Locate the cell with the specified text and output its [x, y] center coordinate. 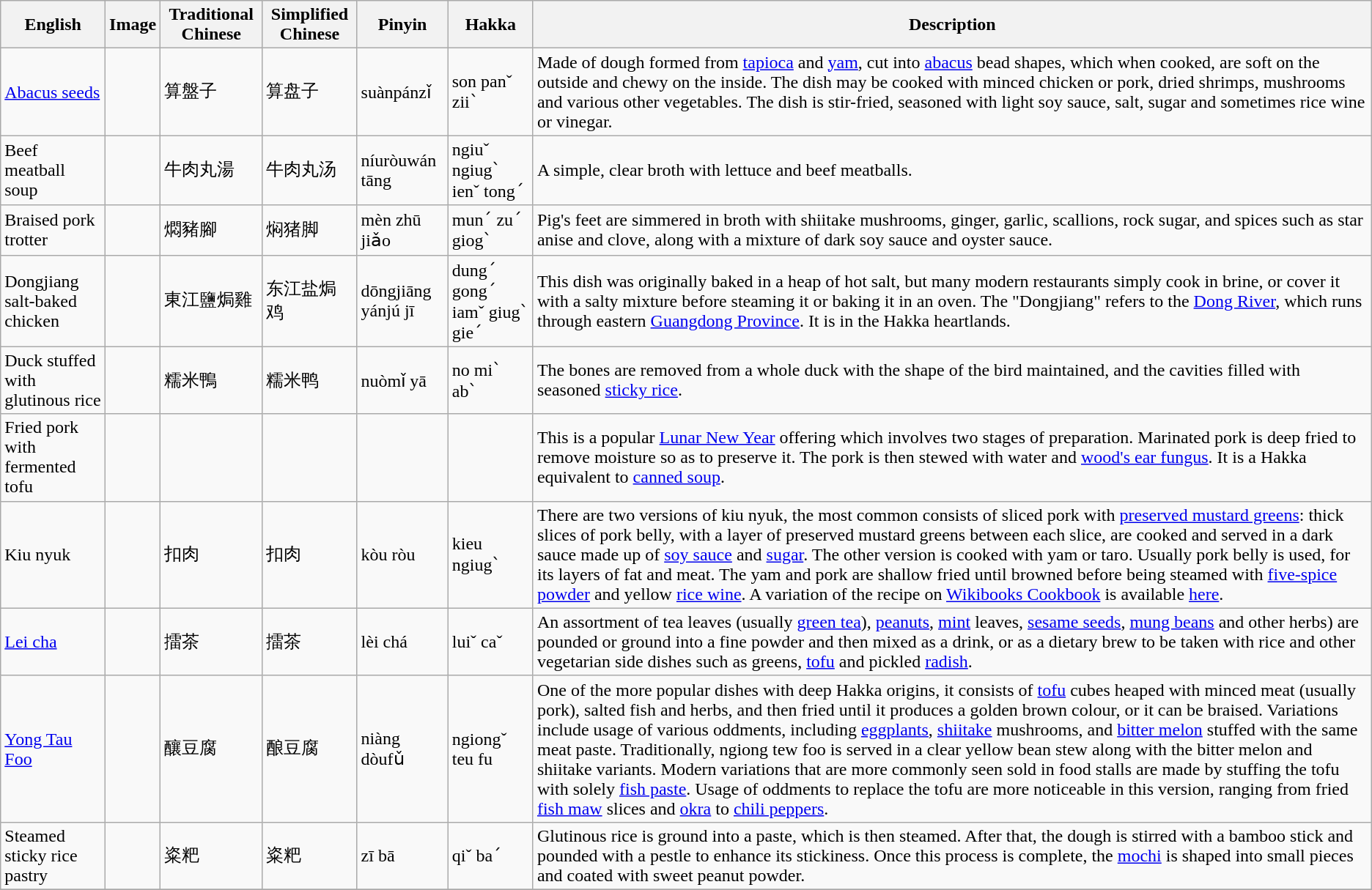
mèn zhū jiǎo [402, 230]
English [53, 25]
zī bā [402, 856]
no miˋ abˋ [490, 380]
酿豆腐 [309, 749]
Yong Tau Foo [53, 749]
lèi chá [402, 642]
A simple, clear broth with lettuce and beef meatballs. [952, 170]
糯米鸭 [309, 380]
Description [952, 25]
Duck stuffed with glutinous rice [53, 380]
The bones are removed from a whole duck with the shape of the bird maintained, and the cavities filled with seasoned sticky rice. [952, 380]
Simplified Chinese [309, 25]
东江盐焗鸡 [309, 300]
ngiongˇ teu fu [490, 749]
níuròuwán tāng [402, 170]
Traditional Chinese [211, 25]
算盤子 [211, 92]
糯米鴨 [211, 380]
牛肉丸汤 [309, 170]
munˊ zuˊ giogˋ [490, 230]
niàng dòufǔ [402, 749]
Beef meatball soup [53, 170]
dōngjiāng yánjú jī [402, 300]
luiˇ caˇ [490, 642]
牛肉丸湯 [211, 170]
nuòmǐ yā [402, 380]
dungˊ gongˊ iamˇ giugˋ gieˊ [490, 300]
Lei cha [53, 642]
東江鹽焗雞 [211, 300]
Hakka [490, 25]
釀豆腐 [211, 749]
Fried pork with fermented tofu [53, 457]
qiˇ baˊ [490, 856]
焖猪脚 [309, 230]
Image [133, 25]
燜豬腳 [211, 230]
Abacus seeds [53, 92]
算盘子 [309, 92]
Dongjiang salt-baked chicken [53, 300]
Kiu nyuk [53, 555]
kieu ngiugˋ [490, 555]
Pinyin [402, 25]
son panˇ ziiˋ [490, 92]
suànpánzǐ [402, 92]
Steamed sticky rice pastry [53, 856]
kòu ròu [402, 555]
Braised pork trotter [53, 230]
ngiuˇ ngiugˋ ienˇ tongˊ [490, 170]
